Detect which cell encompasses the target text, then output its [X, Y] center coordinate. 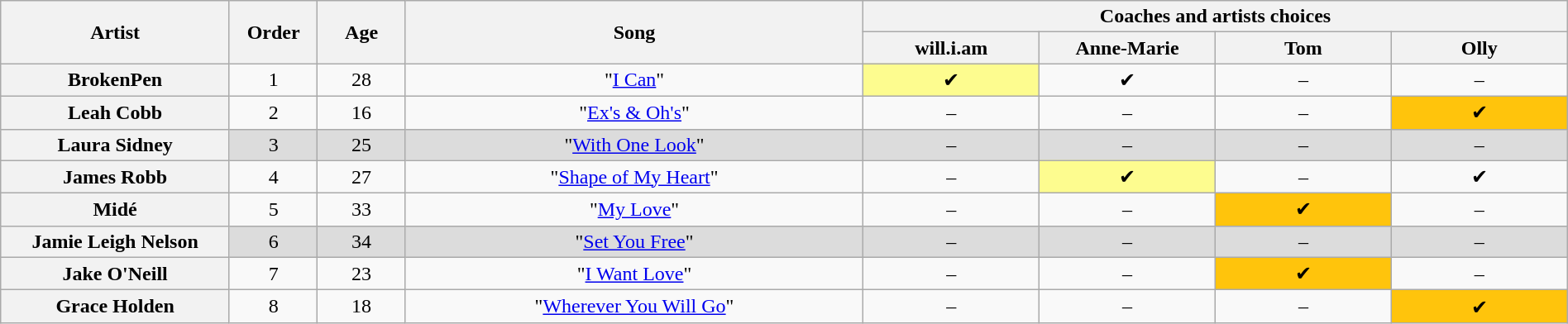
33 [361, 210]
23 [361, 274]
"My Love" [633, 210]
Coaches and artists choices [1216, 17]
6 [273, 241]
28 [361, 80]
25 [361, 145]
Jake O'Neill [116, 274]
27 [361, 177]
Midé [116, 210]
4 [273, 177]
Grace Holden [116, 307]
3 [273, 145]
Leah Cobb [116, 112]
Order [273, 32]
"Wherever You Will Go" [633, 307]
James Robb [116, 177]
Artist [116, 32]
34 [361, 241]
Song [633, 32]
Anne-Marie [1128, 48]
Laura Sidney [116, 145]
BrokenPen [116, 80]
Jamie Leigh Nelson [116, 241]
"I Can" [633, 80]
Age [361, 32]
"Ex's & Oh's" [633, 112]
16 [361, 112]
7 [273, 274]
will.i.am [951, 48]
18 [361, 307]
8 [273, 307]
Olly [1479, 48]
"Shape of My Heart" [633, 177]
2 [273, 112]
5 [273, 210]
"With One Look" [633, 145]
Tom [1303, 48]
"Set You Free" [633, 241]
"I Want Love" [633, 274]
1 [273, 80]
